Return the [X, Y] coordinate for the center point of the cell that contains the specified text.  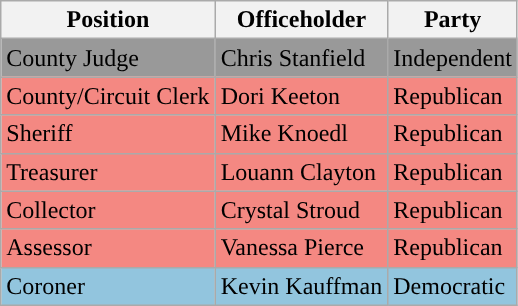
Democratic [453, 286]
Coroner [108, 286]
Assessor [108, 248]
County/Circuit Clerk [108, 96]
Officeholder [302, 20]
Chris Stanfield [302, 58]
Crystal Stroud [302, 210]
County Judge [108, 58]
Mike Knoedl [302, 134]
Kevin Kauffman [302, 286]
Louann Clayton [302, 172]
Vanessa Pierce [302, 248]
Position [108, 20]
Sheriff [108, 134]
Collector [108, 210]
Party [453, 20]
Independent [453, 58]
Dori Keeton [302, 96]
Treasurer [108, 172]
